Pinpoint the cell where the given text exists, returning its [X, Y] midpoint coordinate. 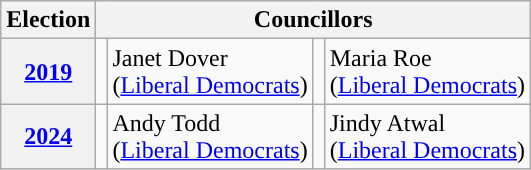
Janet Dover(Liberal Democrats) [210, 72]
2019 [48, 72]
Councillors [314, 20]
Andy Todd(Liberal Democrats) [210, 136]
Maria Roe(Liberal Democrats) [427, 72]
Jindy Atwal(Liberal Democrats) [427, 136]
2024 [48, 136]
Election [48, 20]
